Identify which cell holds the provided text, then report its [X, Y] central coordinate. 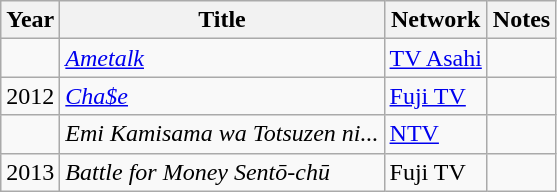
2013 [30, 172]
NTV [436, 134]
Cha$e [222, 96]
Year [30, 20]
2012 [30, 96]
Title [222, 20]
Ametalk [222, 58]
Notes [521, 20]
Network [436, 20]
Battle for Money Sentō-chū [222, 172]
Emi Kamisama wa Totsuzen ni... [222, 134]
TV Asahi [436, 58]
